Output the [x, y] coordinate of the center of the cell containing the given text.  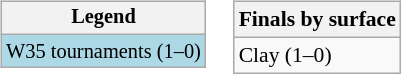
Clay (1–0) [318, 55]
Legend [103, 18]
Finals by surface [318, 20]
W35 tournaments (1–0) [103, 51]
